Search for the cell housing the specified text and yield its [x, y] center coordinate. 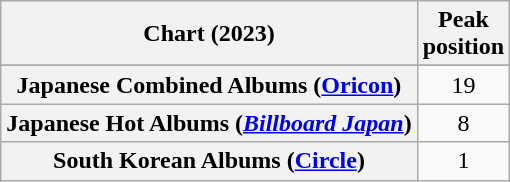
South Korean Albums (Circle) [209, 161]
19 [463, 85]
Chart (2023) [209, 34]
Peakposition [463, 34]
1 [463, 161]
Japanese Hot Albums (Billboard Japan) [209, 123]
8 [463, 123]
Japanese Combined Albums (Oricon) [209, 85]
